Return the (X, Y) coordinate for the center point of the cell that contains the specified text.  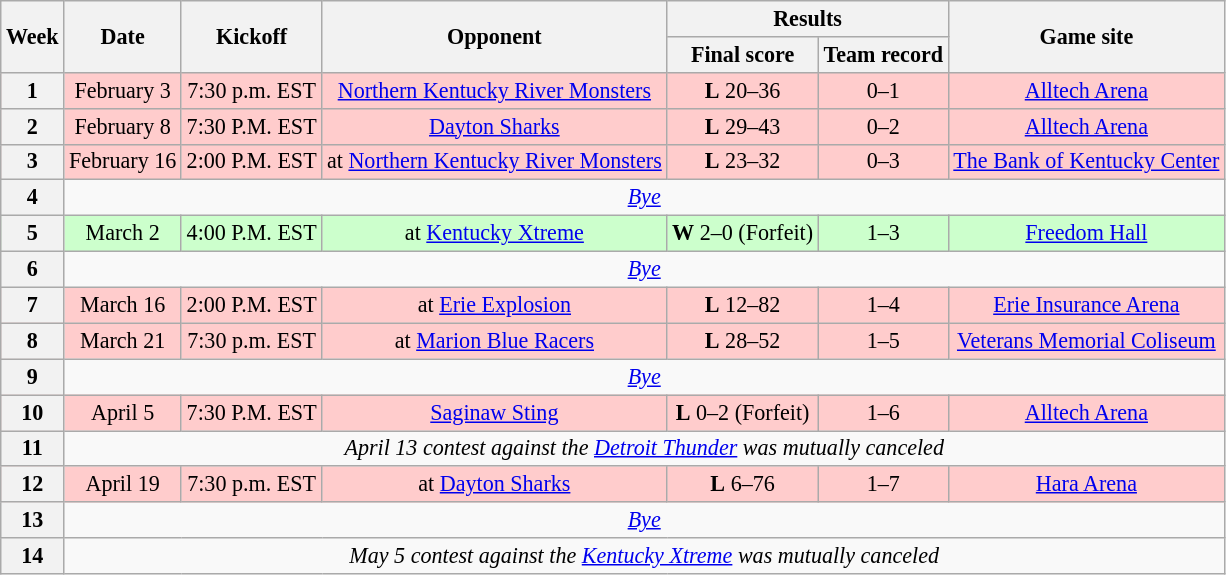
March 21 (123, 341)
at Northern Kentucky River Monsters (494, 162)
1–7 (883, 484)
Game site (1086, 36)
February 3 (123, 90)
1 (32, 90)
9 (32, 377)
5 (32, 233)
March 2 (123, 233)
April 19 (123, 484)
3 (32, 162)
1–6 (883, 412)
Saginaw Sting (494, 412)
0–2 (883, 126)
at Marion Blue Racers (494, 341)
14 (32, 556)
L 12–82 (742, 305)
Team record (883, 54)
8 (32, 341)
1–4 (883, 305)
13 (32, 520)
Erie Insurance Arena (1086, 305)
Hara Arena (1086, 484)
1–3 (883, 233)
May 5 contest against the Kentucky Xtreme was mutually canceled (644, 556)
Dayton Sharks (494, 126)
10 (32, 412)
Kickoff (251, 36)
6 (32, 269)
April 5 (123, 412)
7 (32, 305)
4:00 P.M. EST (251, 233)
The Bank of Kentucky Center (1086, 162)
Northern Kentucky River Monsters (494, 90)
at Kentucky Xtreme (494, 233)
4 (32, 198)
L 23–32 (742, 162)
Date (123, 36)
W 2–0 (Forfeit) (742, 233)
at Dayton Sharks (494, 484)
L 20–36 (742, 90)
1–5 (883, 341)
L 0–2 (Forfeit) (742, 412)
Week (32, 36)
April 13 contest against the Detroit Thunder was mutually canceled (644, 448)
Freedom Hall (1086, 233)
L 28–52 (742, 341)
March 16 (123, 305)
0–3 (883, 162)
11 (32, 448)
Veterans Memorial Coliseum (1086, 341)
12 (32, 484)
at Erie Explosion (494, 305)
February 8 (123, 126)
February 16 (123, 162)
L 29–43 (742, 126)
2 (32, 126)
L 6–76 (742, 484)
Results (808, 18)
0–1 (883, 90)
Final score (742, 54)
Opponent (494, 36)
